Scan for the cell matching the given text and deliver its (x, y) coordinate at center. 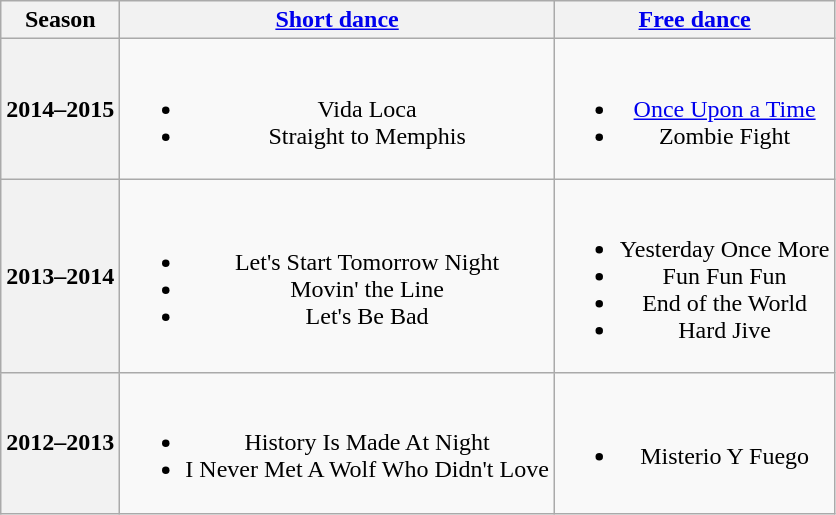
Yesterday Once More Fun Fun Fun End of the World Hard Jive (694, 276)
2012–2013 (60, 443)
Once Upon a Time Zombie Fight (694, 109)
Let's Start Tomorrow Night Movin' the Line Let's Be Bad (338, 276)
Vida Loca Straight to Memphis (338, 109)
2014–2015 (60, 109)
Free dance (694, 20)
2013–2014 (60, 276)
History Is Made At Night I Never Met A Wolf Who Didn't Love (338, 443)
Misterio Y Fuego (694, 443)
Season (60, 20)
Short dance (338, 20)
